Capture the cell that displays the provided text and extract its (X, Y) central coordinate. 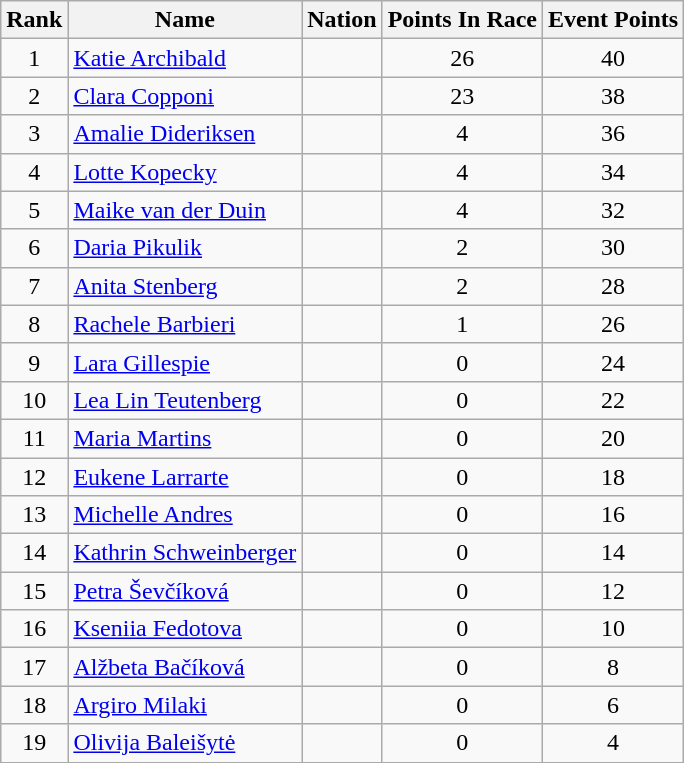
11 (34, 438)
17 (34, 667)
Michelle Andres (185, 515)
23 (462, 96)
Nation (342, 20)
28 (614, 286)
Rank (34, 20)
Alžbeta Bačíková (185, 667)
38 (614, 96)
36 (614, 134)
5 (34, 210)
Petra Ševčíková (185, 591)
Lea Lin Teutenberg (185, 400)
24 (614, 362)
3 (34, 134)
Katie Archibald (185, 58)
7 (34, 286)
Event Points (614, 20)
Lotte Kopecky (185, 172)
Maike van der Duin (185, 210)
19 (34, 743)
Amalie Dideriksen (185, 134)
15 (34, 591)
Olivija Baleišytė (185, 743)
Name (185, 20)
40 (614, 58)
30 (614, 248)
9 (34, 362)
Rachele Barbieri (185, 324)
Kathrin Schweinberger (185, 553)
Clara Copponi (185, 96)
Anita Stenberg (185, 286)
20 (614, 438)
Points In Race (462, 20)
Kseniia Fedotova (185, 629)
34 (614, 172)
Argiro Milaki (185, 705)
13 (34, 515)
Daria Pikulik (185, 248)
Maria Martins (185, 438)
Lara Gillespie (185, 362)
22 (614, 400)
32 (614, 210)
Eukene Larrarte (185, 477)
